Identify which cell holds the provided text, then report its [x, y] central coordinate. 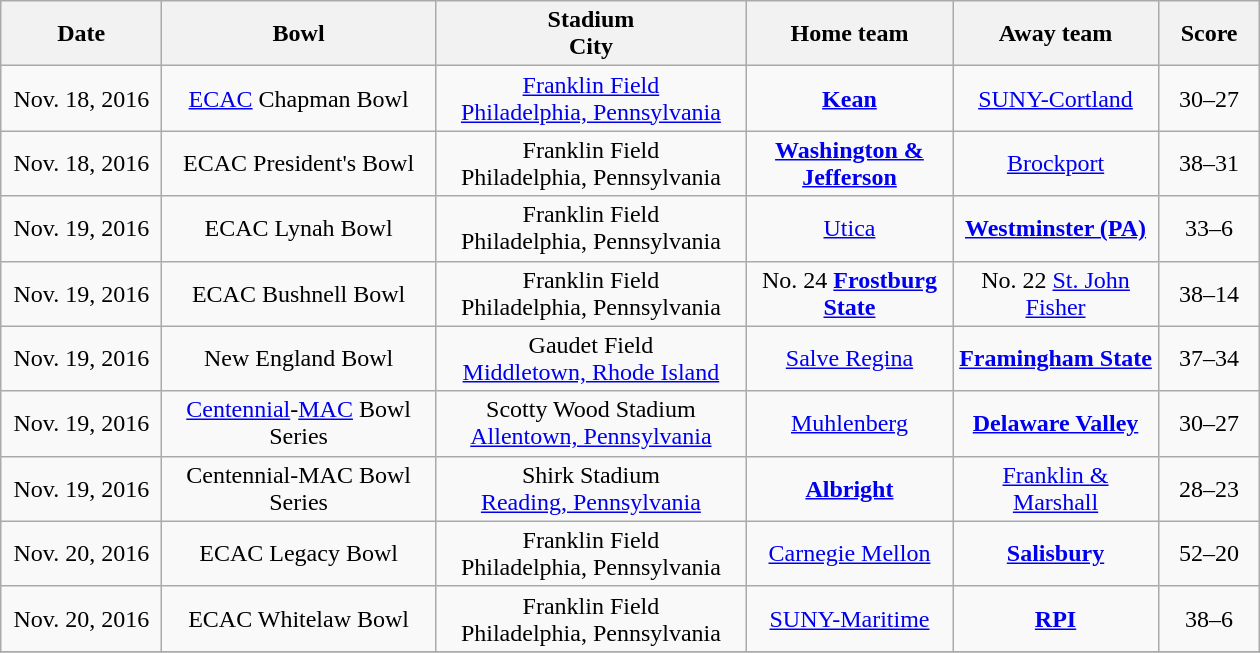
28–23 [1210, 488]
ECAC Bushnell Bowl [299, 294]
Salve Regina [849, 358]
StadiumCity [590, 34]
Kean [849, 98]
Carnegie Mellon [849, 554]
Brockport [1055, 164]
RPI [1055, 618]
Home team [849, 34]
Franklin & Marshall [1055, 488]
Albright [849, 488]
ECAC Chapman Bowl [299, 98]
37–34 [1210, 358]
Utica [849, 228]
ECAC Lynah Bowl [299, 228]
ECAC Legacy Bowl [299, 554]
ECAC President's Bowl [299, 164]
SUNY-Cortland [1055, 98]
SUNY-Maritime [849, 618]
No. 24 Frostburg State [849, 294]
Framingham State [1055, 358]
38–6 [1210, 618]
Bowl [299, 34]
33–6 [1210, 228]
New England Bowl [299, 358]
52–20 [1210, 554]
38–14 [1210, 294]
Muhlenberg [849, 424]
Delaware Valley [1055, 424]
Westminster (PA) [1055, 228]
Away team [1055, 34]
Washington & Jefferson [849, 164]
Shirk StadiumReading, Pennsylvania [590, 488]
Gaudet FieldMiddletown, Rhode Island [590, 358]
ECAC Whitelaw Bowl [299, 618]
Date [82, 34]
Score [1210, 34]
Salisbury [1055, 554]
38–31 [1210, 164]
No. 22 St. John Fisher [1055, 294]
Scotty Wood StadiumAllentown, Pennsylvania [590, 424]
